Provide the [X, Y] coordinate of the cell's center where the given text is located.  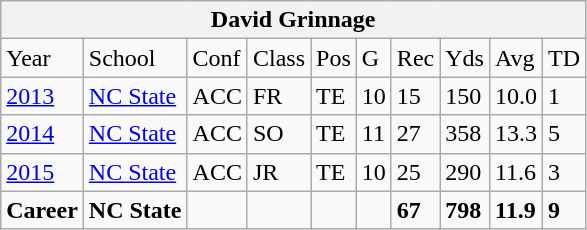
Avg [516, 58]
358 [465, 134]
11.6 [516, 172]
Conf [217, 58]
5 [564, 134]
67 [415, 210]
150 [465, 96]
2014 [42, 134]
290 [465, 172]
11.9 [516, 210]
25 [415, 172]
TD [564, 58]
27 [415, 134]
Year [42, 58]
School [135, 58]
G [374, 58]
11 [374, 134]
FR [278, 96]
David Grinnage [294, 20]
Class [278, 58]
15 [415, 96]
Career [42, 210]
Pos [334, 58]
2015 [42, 172]
13.3 [516, 134]
10.0 [516, 96]
9 [564, 210]
3 [564, 172]
SO [278, 134]
798 [465, 210]
Yds [465, 58]
2013 [42, 96]
JR [278, 172]
Rec [415, 58]
1 [564, 96]
